Return (x, y) of the center of cell containing provided text 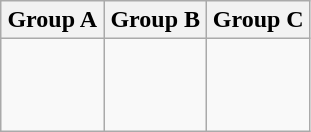
Group A (52, 20)
Group C (258, 20)
Group B (156, 20)
